Capture the cell that displays the provided text and extract its [x, y] central coordinate. 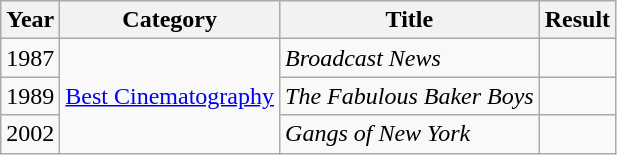
Result [577, 20]
2002 [30, 134]
Broadcast News [410, 58]
Year [30, 20]
The Fabulous Baker Boys [410, 96]
1989 [30, 96]
Category [170, 20]
Best Cinematography [170, 96]
Gangs of New York [410, 134]
1987 [30, 58]
Title [410, 20]
